Extract the (x, y) coordinate from the center of the cell holding the provided text.  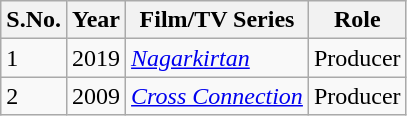
Nagarkirtan (218, 58)
2009 (96, 96)
Year (96, 20)
2 (34, 96)
1 (34, 58)
2019 (96, 58)
Role (357, 20)
S.No. (34, 20)
Film/TV Series (218, 20)
Cross Connection (218, 96)
